Detect which cell encompasses the target text, then output its [x, y] center coordinate. 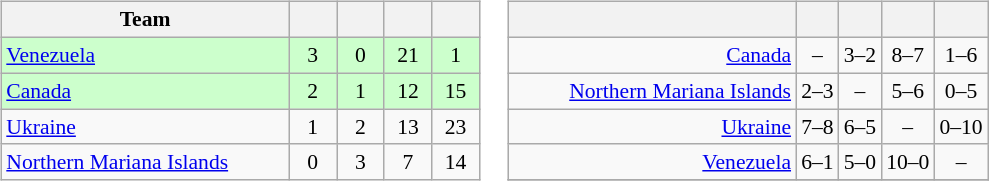
6–1 [818, 162]
2–3 [818, 91]
12 [408, 91]
14 [456, 162]
0–10 [960, 127]
15 [456, 91]
5–6 [908, 91]
Team [145, 20]
13 [408, 127]
23 [456, 127]
8–7 [908, 55]
0–5 [960, 91]
7 [408, 162]
10–0 [908, 162]
5–0 [860, 162]
6–5 [860, 127]
3–2 [860, 55]
1–6 [960, 55]
7–8 [818, 127]
21 [408, 55]
